From the cell containing the given text, extract its center point as [x, y] coordinate. 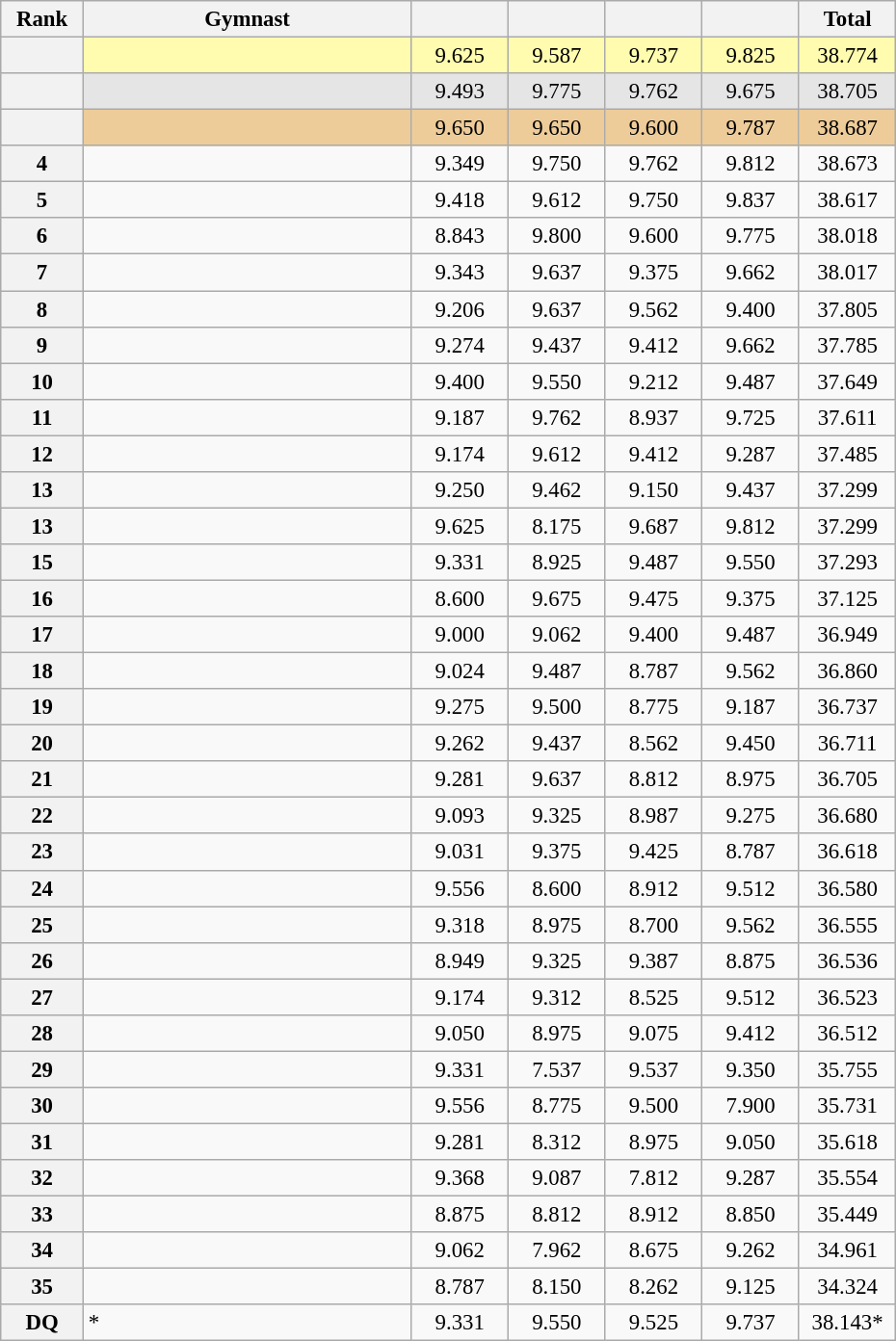
4 [42, 164]
9.493 [461, 92]
34 [42, 1250]
8.949 [461, 960]
9.825 [751, 56]
36.949 [848, 635]
38.673 [848, 164]
18 [42, 671]
36.512 [848, 1034]
9.206 [461, 309]
7.812 [653, 1178]
9 [42, 345]
9.837 [751, 200]
38.705 [848, 92]
36.705 [848, 779]
9.368 [461, 1178]
11 [42, 417]
26 [42, 960]
35.449 [848, 1215]
9.087 [557, 1178]
29 [42, 1069]
12 [42, 454]
21 [42, 779]
9.725 [751, 417]
8.312 [557, 1142]
Total [848, 19]
9.075 [653, 1034]
37.125 [848, 598]
23 [42, 853]
24 [42, 888]
9.031 [461, 853]
19 [42, 707]
9.425 [653, 853]
37.649 [848, 381]
36.860 [848, 671]
20 [42, 744]
38.774 [848, 56]
9.587 [557, 56]
37.611 [848, 417]
16 [42, 598]
36.680 [848, 816]
9.274 [461, 345]
6 [42, 236]
36.555 [848, 925]
9.312 [557, 997]
9.024 [461, 671]
8.850 [751, 1215]
38.017 [848, 273]
37.293 [848, 563]
8.925 [557, 563]
9.125 [751, 1287]
9.349 [461, 164]
36.737 [848, 707]
9.318 [461, 925]
36.618 [848, 853]
Rank [42, 19]
9.475 [653, 598]
8.525 [653, 997]
9.418 [461, 200]
34.961 [848, 1250]
8.700 [653, 925]
9.787 [751, 128]
DQ [42, 1323]
8.150 [557, 1287]
37.805 [848, 309]
22 [42, 816]
9.450 [751, 744]
33 [42, 1215]
7.537 [557, 1069]
9.687 [653, 526]
30 [42, 1106]
9.250 [461, 490]
9.343 [461, 273]
37.485 [848, 454]
9.150 [653, 490]
9.212 [653, 381]
8.937 [653, 417]
37.785 [848, 345]
7.900 [751, 1106]
9.350 [751, 1069]
8.175 [557, 526]
35.554 [848, 1178]
7.962 [557, 1250]
25 [42, 925]
17 [42, 635]
32 [42, 1178]
28 [42, 1034]
* [247, 1323]
34.324 [848, 1287]
36.711 [848, 744]
8.843 [461, 236]
35.755 [848, 1069]
27 [42, 997]
15 [42, 563]
31 [42, 1142]
7 [42, 273]
35.618 [848, 1142]
36.523 [848, 997]
9.093 [461, 816]
8 [42, 309]
38.687 [848, 128]
9.800 [557, 236]
35.731 [848, 1106]
9.537 [653, 1069]
35 [42, 1287]
9.525 [653, 1323]
36.580 [848, 888]
8.675 [653, 1250]
9.462 [557, 490]
8.262 [653, 1287]
5 [42, 200]
Gymnast [247, 19]
38.143* [848, 1323]
9.387 [653, 960]
9.000 [461, 635]
38.617 [848, 200]
10 [42, 381]
8.987 [653, 816]
38.018 [848, 236]
8.562 [653, 744]
36.536 [848, 960]
